From the cell containing the given text, extract its center point as (X, Y) coordinate. 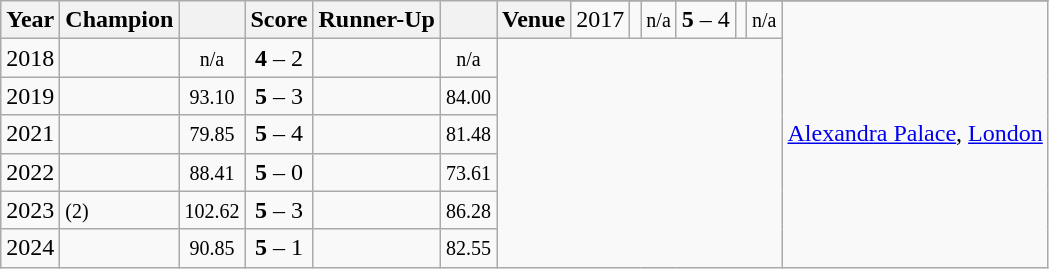
4 – 2 (279, 58)
73.61 (468, 172)
(2) (120, 210)
82.55 (468, 248)
79.85 (212, 134)
Score (279, 20)
86.28 (468, 210)
102.62 (212, 210)
2023 (30, 210)
Venue (533, 20)
81.48 (468, 134)
84.00 (468, 96)
2022 (30, 172)
93.10 (212, 96)
5 – 0 (279, 172)
2017 (600, 20)
88.41 (212, 172)
2021 (30, 134)
Runner-Up (377, 20)
2019 (30, 96)
5 – 1 (279, 248)
2018 (30, 58)
2024 (30, 248)
Champion (120, 20)
90.85 (212, 248)
Year (30, 20)
Alexandra Palace, London (915, 134)
